For the text-containing cell, return its midpoint in (X, Y) coordinate format. 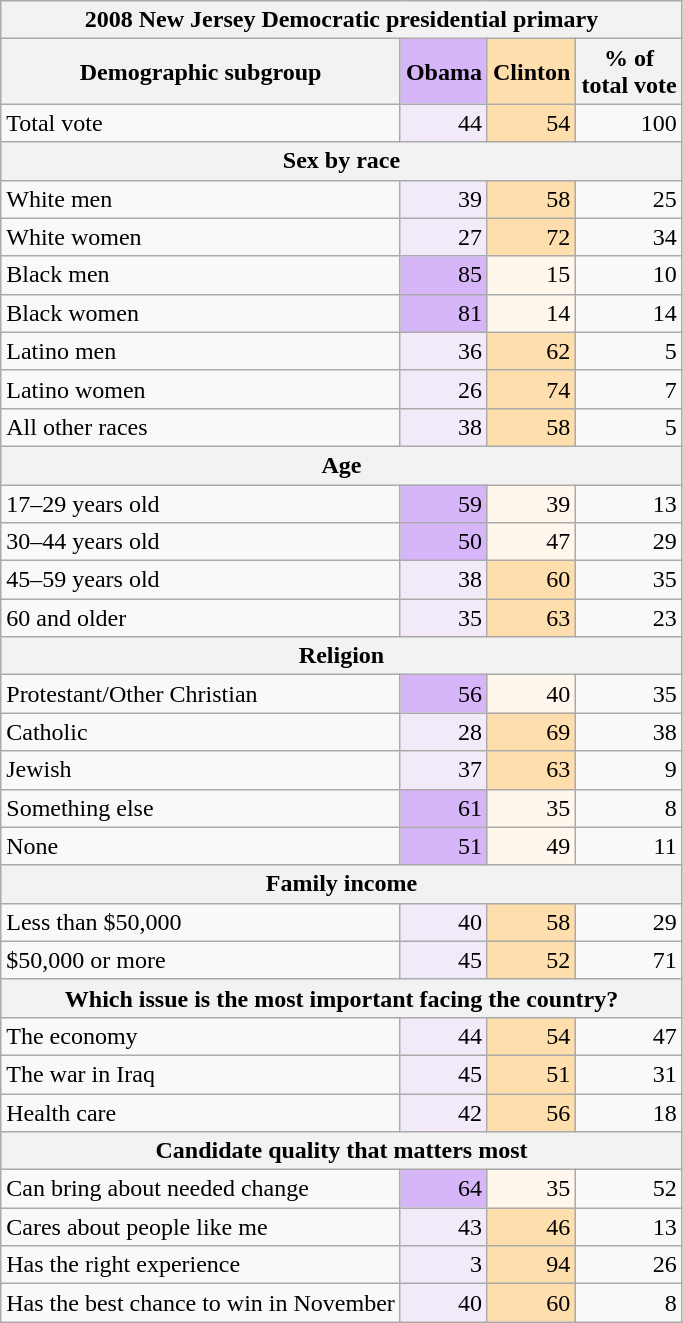
2008 New Jersey Democratic presidential primary (342, 20)
Less than $50,000 (201, 922)
Religion (342, 656)
White women (201, 237)
60 and older (201, 618)
27 (444, 237)
Has the best chance to win in November (201, 1303)
Sex by race (342, 161)
18 (629, 1113)
None (201, 846)
Has the right experience (201, 1265)
71 (629, 960)
69 (531, 732)
Black men (201, 275)
17–29 years old (201, 503)
37 (444, 770)
45–59 years old (201, 580)
62 (531, 351)
28 (444, 732)
64 (444, 1189)
74 (531, 389)
Which issue is the most important facing the country? (342, 998)
23 (629, 618)
31 (629, 1074)
Can bring about needed change (201, 1189)
10 (629, 275)
The economy (201, 1036)
15 (531, 275)
25 (629, 199)
Something else (201, 808)
The war in Iraq (201, 1074)
Catholic (201, 732)
9 (629, 770)
49 (531, 846)
36 (444, 351)
Age (342, 465)
Black women (201, 313)
Cares about people like me (201, 1227)
Jewish (201, 770)
100 (629, 123)
85 (444, 275)
Latino men (201, 351)
46 (531, 1227)
7 (629, 389)
42 (444, 1113)
Family income (342, 884)
Obama (444, 72)
White men (201, 199)
% oftotal vote (629, 72)
$50,000 or more (201, 960)
Total vote (201, 123)
59 (444, 503)
72 (531, 237)
Health care (201, 1113)
3 (444, 1265)
34 (629, 237)
50 (444, 542)
Protestant/Other Christian (201, 694)
Clinton (531, 72)
81 (444, 313)
61 (444, 808)
94 (531, 1265)
All other races (201, 427)
30–44 years old (201, 542)
Candidate quality that matters most (342, 1151)
Latino women (201, 389)
Demographic subgroup (201, 72)
11 (629, 846)
43 (444, 1227)
